Locate the cell with the specified text and output its [X, Y] center coordinate. 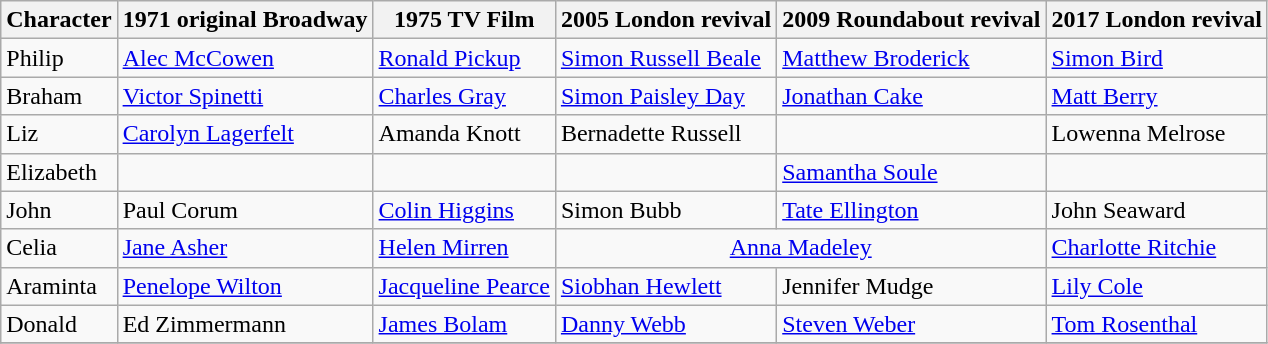
Donald [59, 324]
Ed Zimmermann [245, 324]
Simon Bubb [666, 210]
John [59, 210]
Tate Ellington [912, 210]
Colin Higgins [464, 210]
Liz [59, 134]
Jonathan Cake [912, 96]
1975 TV Film [464, 20]
Bernadette Russell [666, 134]
Simon Paisley Day [666, 96]
John Seaward [1156, 210]
Charles Gray [464, 96]
Matthew Broderick [912, 58]
Paul Corum [245, 210]
Penelope Wilton [245, 286]
Helen Mirren [464, 248]
Lily Cole [1156, 286]
Anna Madeley [800, 248]
Braham [59, 96]
Celia [59, 248]
Victor Spinetti [245, 96]
Simon Russell Beale [666, 58]
Simon Bird [1156, 58]
Steven Weber [912, 324]
Araminta [59, 286]
Charlotte Ritchie [1156, 248]
Jane Asher [245, 248]
Ronald Pickup [464, 58]
Matt Berry [1156, 96]
Philip [59, 58]
Amanda Knott [464, 134]
Character [59, 20]
Samantha Soule [912, 172]
Tom Rosenthal [1156, 324]
James Bolam [464, 324]
Siobhan Hewlett [666, 286]
Lowenna Melrose [1156, 134]
Jacqueline Pearce [464, 286]
2005 London revival [666, 20]
Elizabeth [59, 172]
Carolyn Lagerfelt [245, 134]
Danny Webb [666, 324]
1971 original Broadway [245, 20]
Alec McCowen [245, 58]
2017 London revival [1156, 20]
2009 Roundabout revival [912, 20]
Jennifer Mudge [912, 286]
